Return [X, Y] of the center of cell containing provided text 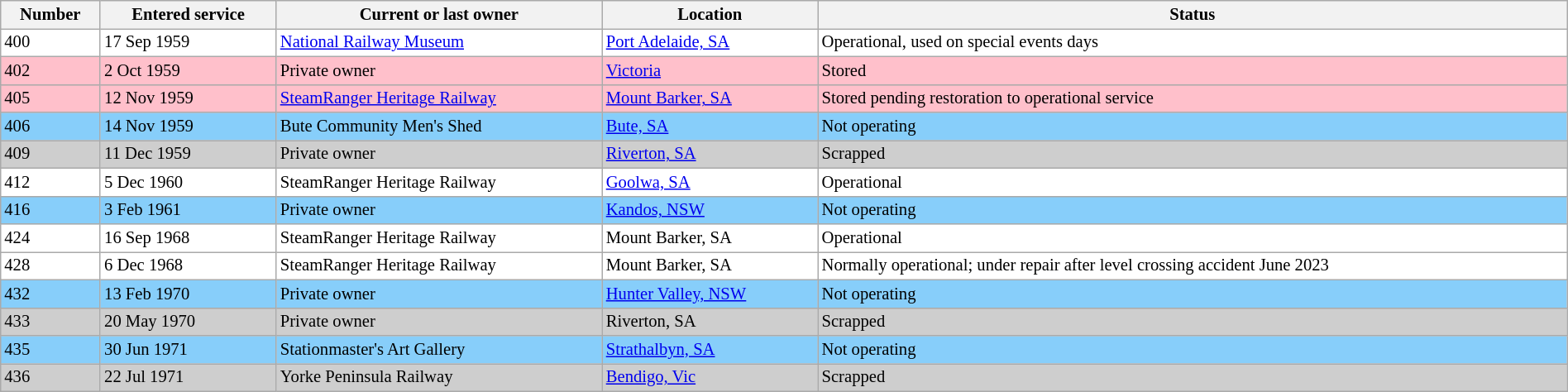
14 Nov 1959 [189, 127]
Location [710, 14]
406 [50, 127]
435 [50, 350]
Stored [1193, 70]
409 [50, 154]
20 May 1970 [189, 322]
402 [50, 70]
400 [50, 42]
Bute Community Men's Shed [439, 127]
5 Dec 1960 [189, 182]
6 Dec 1968 [189, 265]
12 Nov 1959 [189, 98]
Kandos, NSW [710, 210]
Strathalbyn, SA [710, 350]
424 [50, 237]
Bendigo, Vic [710, 377]
405 [50, 98]
Port Adelaide, SA [710, 42]
Bute, SA [710, 127]
Victoria [710, 70]
Operational, used on special events days [1193, 42]
436 [50, 377]
13 Feb 1970 [189, 294]
Current or last owner [439, 14]
National Railway Museum [439, 42]
Normally operational; under repair after level crossing accident June 2023 [1193, 265]
Entered service [189, 14]
432 [50, 294]
Stationmaster's Art Gallery [439, 350]
22 Jul 1971 [189, 377]
Number [50, 14]
416 [50, 210]
30 Jun 1971 [189, 350]
Yorke Peninsula Railway [439, 377]
433 [50, 322]
412 [50, 182]
Status [1193, 14]
17 Sep 1959 [189, 42]
Goolwa, SA [710, 182]
Hunter Valley, NSW [710, 294]
Stored pending restoration to operational service [1193, 98]
3 Feb 1961 [189, 210]
16 Sep 1968 [189, 237]
2 Oct 1959 [189, 70]
11 Dec 1959 [189, 154]
428 [50, 265]
